Pinpoint the cell where the given text exists, returning its (X, Y) midpoint coordinate. 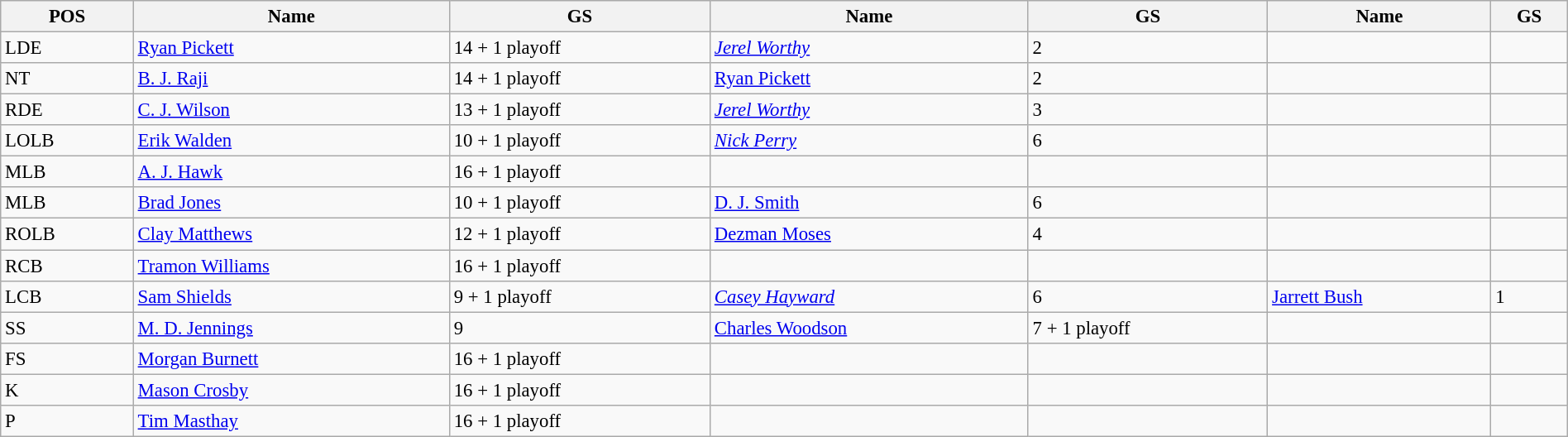
9 (579, 328)
ROLB (68, 234)
FS (68, 358)
Jarrett Bush (1379, 296)
Mason Crosby (291, 390)
LDE (68, 48)
4 (1148, 234)
Clay Matthews (291, 234)
1 (1529, 296)
Nick Perry (870, 141)
SS (68, 328)
12 + 1 playoff (579, 234)
Brad Jones (291, 203)
Erik Walden (291, 141)
D. J. Smith (870, 203)
B. J. Raji (291, 79)
RDE (68, 110)
RCB (68, 266)
Charles Woodson (870, 328)
Casey Hayward (870, 296)
LOLB (68, 141)
K (68, 390)
C. J. Wilson (291, 110)
POS (68, 17)
9 + 1 playoff (579, 296)
3 (1148, 110)
Dezman Moses (870, 234)
Sam Shields (291, 296)
Tim Masthay (291, 421)
A. J. Hawk (291, 172)
LCB (68, 296)
Morgan Burnett (291, 358)
7 + 1 playoff (1148, 328)
Tramon Williams (291, 266)
13 + 1 playoff (579, 110)
NT (68, 79)
M. D. Jennings (291, 328)
P (68, 421)
